Output the [x, y] coordinate of the center of the cell containing the given text.  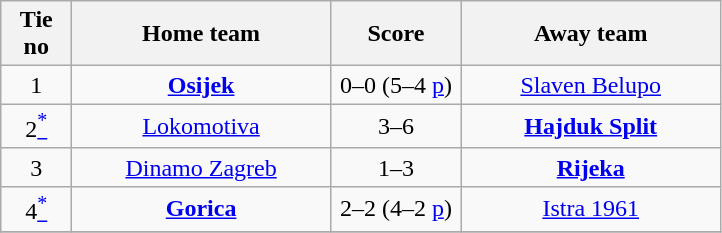
Home team [202, 34]
4* [36, 208]
1–3 [396, 167]
Gorica [202, 208]
Tie no [36, 34]
Score [396, 34]
2* [36, 126]
0–0 (5–4 p) [396, 85]
Dinamo Zagreb [202, 167]
Lokomotiva [202, 126]
Istra 1961 [590, 208]
Hajduk Split [590, 126]
Rijeka [590, 167]
2–2 (4–2 p) [396, 208]
1 [36, 85]
Slaven Belupo [590, 85]
3 [36, 167]
Osijek [202, 85]
Away team [590, 34]
3–6 [396, 126]
